For the text-containing cell, return its midpoint in [x, y] coordinate format. 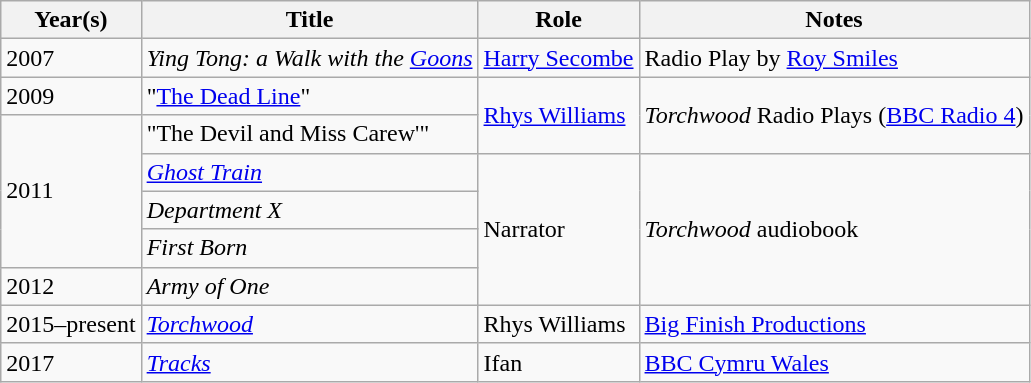
2012 [71, 286]
Narrator [558, 229]
Year(s) [71, 20]
Big Finish Productions [834, 324]
Torchwood [310, 324]
BBC Cymru Wales [834, 362]
Tracks [310, 362]
Army of One [310, 286]
Role [558, 20]
Title [310, 20]
"The Dead Line" [310, 96]
Notes [834, 20]
Ifan [558, 362]
Ying Tong: a Walk with the Goons [310, 58]
Harry Secombe [558, 58]
Torchwood Radio Plays (BBC Radio 4) [834, 115]
First Born [310, 248]
Ghost Train [310, 172]
Radio Play by Roy Smiles [834, 58]
2015–present [71, 324]
2007 [71, 58]
Department X [310, 210]
2009 [71, 96]
2011 [71, 191]
"The Devil and Miss Carew'" [310, 134]
2017 [71, 362]
Torchwood audiobook [834, 229]
